Determine the [X, Y] coordinate at the center of the cell enclosing the given text.  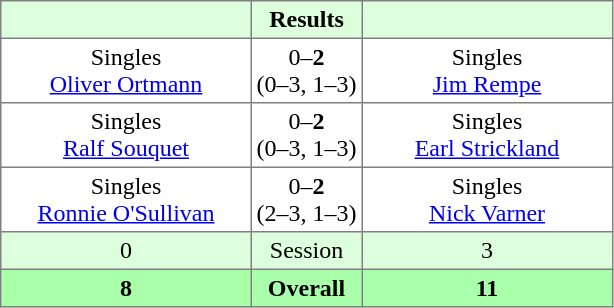
0–2(2–3, 1–3) [306, 199]
Results [306, 20]
8 [126, 288]
SinglesRalf Souquet [126, 135]
SinglesOliver Ortmann [126, 70]
SinglesEarl Strickland [487, 135]
0 [126, 251]
SinglesJim Rempe [487, 70]
Session [306, 251]
SinglesRonnie O'Sullivan [126, 199]
3 [487, 251]
11 [487, 288]
SinglesNick Varner [487, 199]
Overall [306, 288]
